Locate the cell with the specified text and output its [x, y] center coordinate. 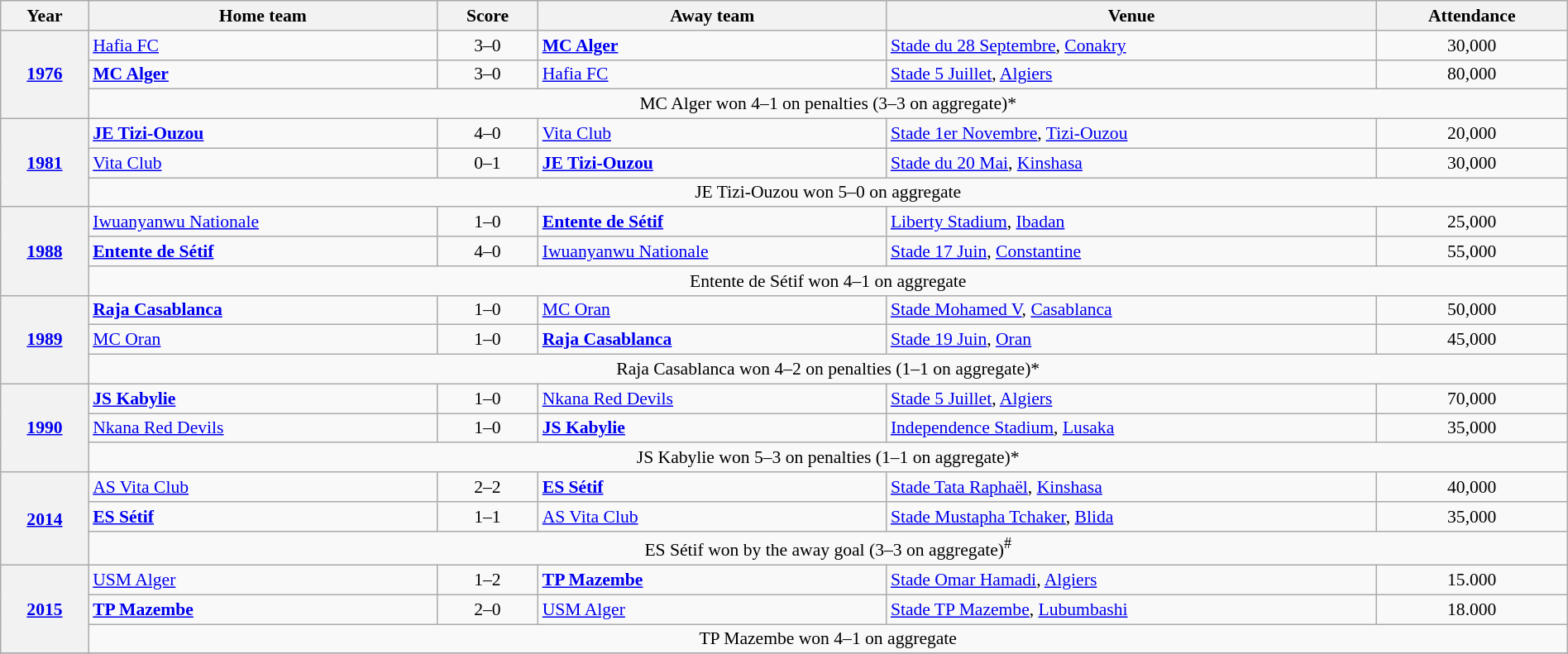
50,000 [1472, 310]
Stade 17 Juin, Constantine [1131, 251]
70,000 [1472, 399]
1–1 [487, 517]
55,000 [1472, 251]
1976 [45, 74]
TP Mazembe won 4–1 on aggregate [828, 639]
Stade 19 Juin, Oran [1131, 340]
25,000 [1472, 222]
Liberty Stadium, Ibadan [1131, 222]
JE Tizi-Ouzou won 5–0 on aggregate [828, 193]
ES Sétif won by the away goal (3–3 on aggregate)# [828, 547]
Stade TP Mazembe, Lubumbashi [1131, 609]
1988 [45, 251]
Home team [263, 16]
Entente de Sétif won 4–1 on aggregate [828, 281]
45,000 [1472, 340]
MC Alger won 4–1 on penalties (3–3 on aggregate)* [828, 104]
2–0 [487, 609]
1989 [45, 339]
Stade du 20 Mai, Kinshasa [1131, 163]
80,000 [1472, 74]
1981 [45, 164]
Year [45, 16]
Stade 1er Novembre, Tizi-Ouzou [1131, 134]
Independence Stadium, Lusaka [1131, 428]
0–1 [487, 163]
Stade Omar Hamadi, Algiers [1131, 580]
Raja Casablanca won 4–2 on penalties (1–1 on aggregate)* [828, 370]
2015 [45, 610]
Venue [1131, 16]
15.000 [1472, 580]
Away team [713, 16]
Attendance [1472, 16]
Score [487, 16]
2014 [45, 519]
JS Kabylie won 5–3 on penalties (1–1 on aggregate)* [828, 458]
Stade Mohamed V, Casablanca [1131, 310]
Stade Mustapha Tchaker, Blida [1131, 517]
18.000 [1472, 609]
1990 [45, 428]
Stade Tata Raphaël, Kinshasa [1131, 487]
1–2 [487, 580]
Stade du 28 Septembre, Conakry [1131, 45]
20,000 [1472, 134]
40,000 [1472, 487]
2–2 [487, 487]
